Scan for the cell matching the given text and deliver its [X, Y] coordinate at center. 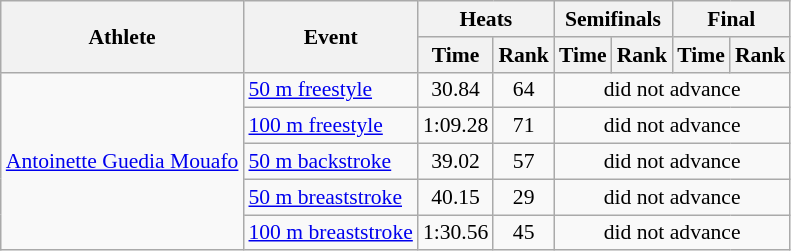
39.02 [456, 162]
30.84 [456, 90]
Antoinette Guedia Mouafo [122, 161]
50 m breaststroke [330, 197]
50 m backstroke [330, 162]
1:30.56 [456, 233]
50 m freestyle [330, 90]
100 m breaststroke [330, 233]
Event [330, 36]
1:09.28 [456, 126]
Heats [486, 19]
29 [524, 197]
100 m freestyle [330, 126]
64 [524, 90]
71 [524, 126]
Athlete [122, 36]
40.15 [456, 197]
57 [524, 162]
Semifinals [613, 19]
Final [731, 19]
45 [524, 233]
